Return the (X, Y) coordinate for the center point of the cell that contains the specified text.  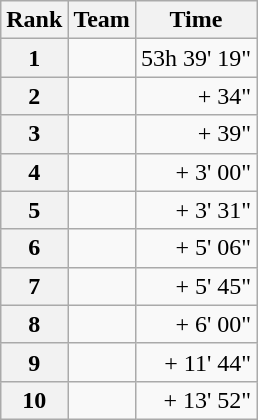
10 (34, 400)
8 (34, 324)
6 (34, 248)
+ 34" (196, 96)
Time (196, 20)
2 (34, 96)
1 (34, 58)
+ 11' 44" (196, 362)
9 (34, 362)
+ 39" (196, 134)
Rank (34, 20)
4 (34, 172)
3 (34, 134)
+ 3' 31" (196, 210)
+ 5' 06" (196, 248)
53h 39' 19" (196, 58)
Team (102, 20)
+ 13' 52" (196, 400)
+ 3' 00" (196, 172)
5 (34, 210)
7 (34, 286)
+ 5' 45" (196, 286)
+ 6' 00" (196, 324)
